Identify which cell holds the provided text, then report its [X, Y] central coordinate. 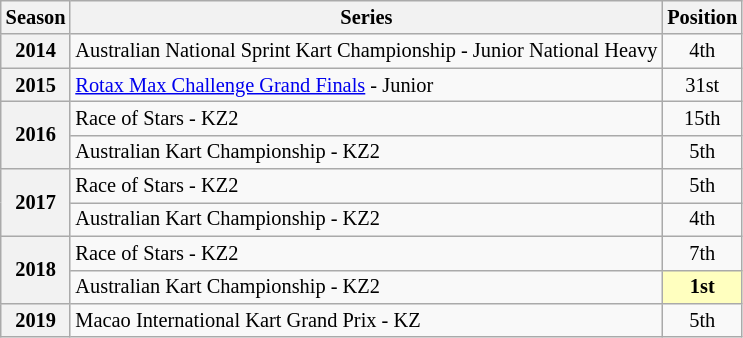
2016 [36, 134]
2015 [36, 85]
2017 [36, 202]
2019 [36, 320]
31st [702, 85]
7th [702, 253]
Rotax Max Challenge Grand Finals - Junior [366, 85]
15th [702, 118]
2018 [36, 270]
Season [36, 17]
Australian National Sprint Kart Championship - Junior National Heavy [366, 51]
Series [366, 17]
Position [702, 17]
1st [702, 287]
Macao International Kart Grand Prix - KZ [366, 320]
2014 [36, 51]
